Pinpoint the cell where the given text exists, returning its (X, Y) midpoint coordinate. 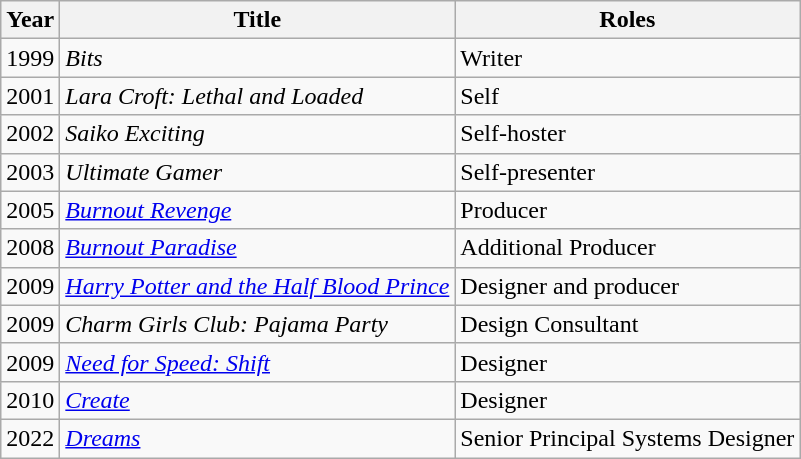
Bits (258, 58)
Year (30, 20)
Self-presenter (628, 172)
Charm Girls Club: Pajama Party (258, 324)
Additional Producer (628, 248)
Need for Speed: Shift (258, 362)
2003 (30, 172)
Create (258, 400)
Self (628, 96)
Design Consultant (628, 324)
Self-hoster (628, 134)
2005 (30, 210)
Burnout Revenge (258, 210)
Designer and producer (628, 286)
Roles (628, 20)
Senior Principal Systems Designer (628, 438)
Title (258, 20)
Producer (628, 210)
2022 (30, 438)
2010 (30, 400)
2001 (30, 96)
Ultimate Gamer (258, 172)
Saiko Exciting (258, 134)
2002 (30, 134)
Lara Croft: Lethal and Loaded (258, 96)
Dreams (258, 438)
Harry Potter and the Half Blood Prince (258, 286)
Burnout Paradise (258, 248)
1999 (30, 58)
2008 (30, 248)
Writer (628, 58)
